Locate the cell with the specified text and output its (X, Y) center coordinate. 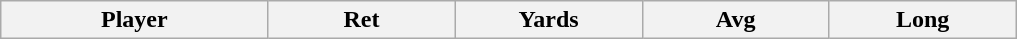
Ret (362, 20)
Avg (736, 20)
Yards (548, 20)
Player (134, 20)
Long (922, 20)
